Determine the (X, Y) coordinate at the center of the cell enclosing the given text.  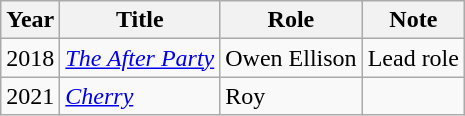
Role (291, 20)
Roy (291, 96)
The After Party (140, 58)
2021 (30, 96)
2018 (30, 58)
Note (413, 20)
Title (140, 20)
Year (30, 20)
Cherry (140, 96)
Owen Ellison (291, 58)
Lead role (413, 58)
